For the text-containing cell, return its midpoint in (x, y) coordinate format. 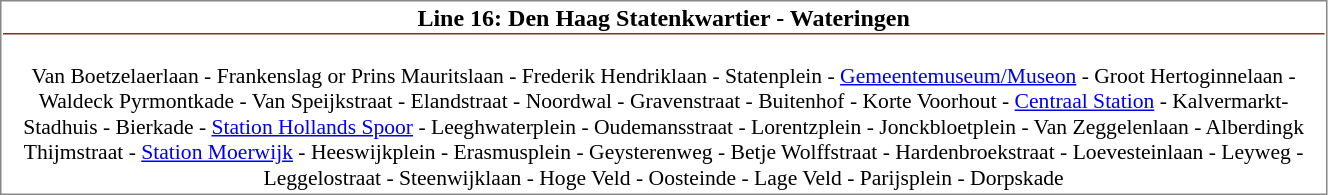
Line 16: Den Haag Statenkwartier - Wateringen (664, 19)
